Search for the cell housing the specified text and yield its (x, y) center coordinate. 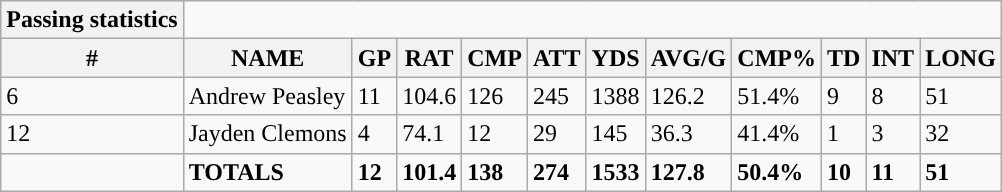
51.4% (777, 96)
# (92, 58)
126 (495, 96)
9 (843, 96)
1533 (616, 172)
74.1 (430, 134)
50.4% (777, 172)
41.4% (777, 134)
6 (92, 96)
4 (374, 134)
3 (893, 134)
8 (893, 96)
36.3 (688, 134)
INT (893, 58)
TD (843, 58)
29 (556, 134)
32 (961, 134)
ATT (556, 58)
CMP (495, 58)
127.8 (688, 172)
1388 (616, 96)
101.4 (430, 172)
Jayden Clemons (268, 134)
RAT (430, 58)
Andrew Peasley (268, 96)
YDS (616, 58)
GP (374, 58)
138 (495, 172)
274 (556, 172)
CMP% (777, 58)
LONG (961, 58)
Passing statistics (92, 20)
10 (843, 172)
TOTALS (268, 172)
126.2 (688, 96)
245 (556, 96)
NAME (268, 58)
1 (843, 134)
AVG/G (688, 58)
145 (616, 134)
104.6 (430, 96)
